Return (X, Y) of the center of cell containing provided text 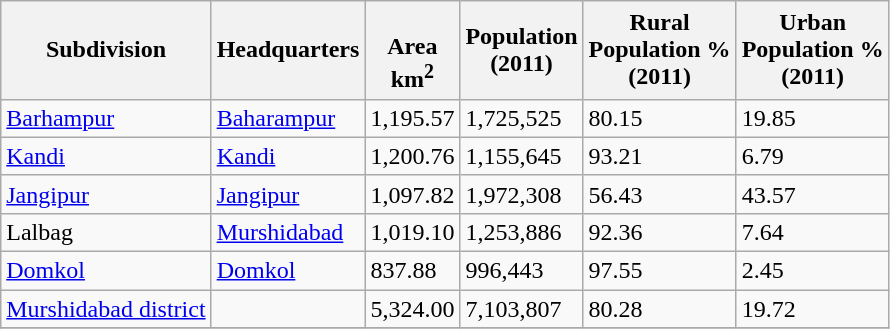
97.55 (660, 271)
80.15 (660, 118)
Areakm2 (412, 50)
Barhampur (106, 118)
80.28 (660, 309)
Murshidabad district (106, 309)
1,019.10 (412, 232)
56.43 (660, 194)
1,253,886 (522, 232)
93.21 (660, 156)
43.57 (812, 194)
RuralPopulation %(2011) (660, 50)
6.79 (812, 156)
996,443 (522, 271)
92.36 (660, 232)
19.72 (812, 309)
2.45 (812, 271)
Headquarters (288, 50)
1,200.76 (412, 156)
7.64 (812, 232)
1,097.82 (412, 194)
1,195.57 (412, 118)
837.88 (412, 271)
1,725,525 (522, 118)
Population(2011) (522, 50)
7,103,807 (522, 309)
1,155,645 (522, 156)
5,324.00 (412, 309)
1,972,308 (522, 194)
Baharampur (288, 118)
Lalbag (106, 232)
Murshidabad (288, 232)
Urban Population % (2011) (812, 50)
19.85 (812, 118)
Subdivision (106, 50)
